Detect which cell encompasses the target text, then output its [X, Y] center coordinate. 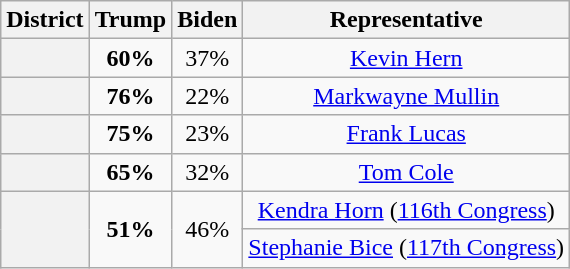
Representative [406, 20]
Frank Lucas [406, 134]
Tom Cole [406, 172]
Stephanie Bice (117th Congress) [406, 248]
Kevin Hern [406, 58]
51% [130, 229]
22% [208, 96]
37% [208, 58]
Trump [130, 20]
Kendra Horn (116th Congress) [406, 210]
District [45, 20]
60% [130, 58]
23% [208, 134]
76% [130, 96]
65% [130, 172]
46% [208, 229]
75% [130, 134]
Markwayne Mullin [406, 96]
32% [208, 172]
Biden [208, 20]
